Capture the cell that displays the provided text and extract its [X, Y] central coordinate. 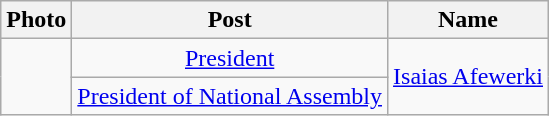
Photo [36, 20]
Name [468, 20]
President of National Assembly [230, 96]
Post [230, 20]
Isaias Afewerki [468, 77]
President [230, 58]
